Identify which cell holds the provided text, then report its [X, Y] central coordinate. 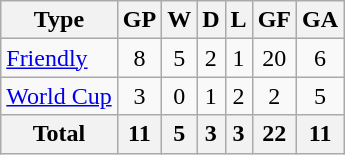
0 [180, 96]
6 [320, 58]
L [238, 20]
20 [274, 58]
GP [139, 20]
GF [274, 20]
World Cup [59, 96]
GA [320, 20]
8 [139, 58]
Friendly [59, 58]
D [211, 20]
Type [59, 20]
22 [274, 134]
Total [59, 134]
W [180, 20]
